Pinpoint the cell where the given text exists, returning its (x, y) midpoint coordinate. 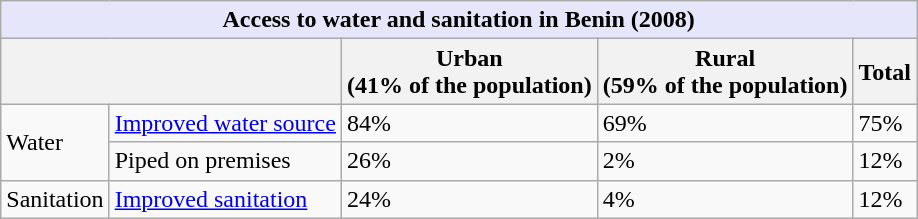
Urban(41% of the population) (469, 72)
75% (885, 123)
24% (469, 199)
Total (885, 72)
Rural(59% of the population) (725, 72)
Access to water and sanitation in Benin (2008) (459, 20)
Improved water source (225, 123)
Sanitation (55, 199)
26% (469, 161)
Water (55, 142)
84% (469, 123)
4% (725, 199)
69% (725, 123)
Piped on premises (225, 161)
2% (725, 161)
Improved sanitation (225, 199)
